Identify which cell holds the provided text, then report its (X, Y) central coordinate. 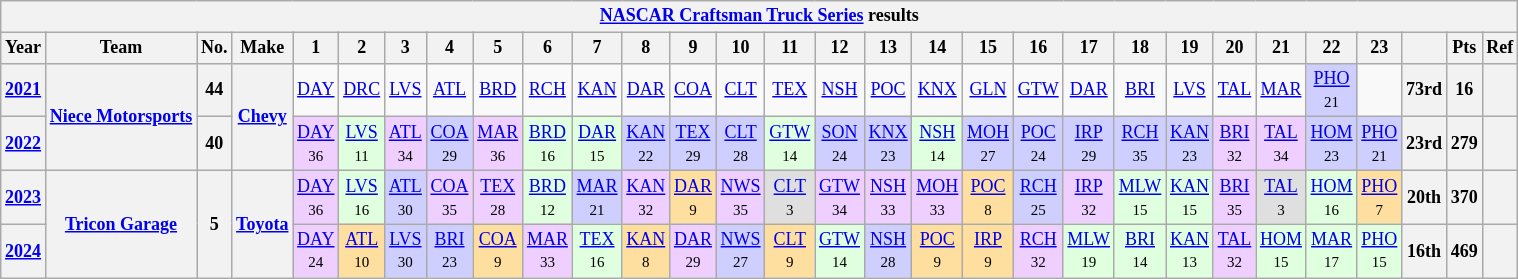
DAY24 (316, 251)
COA (694, 90)
Make (262, 48)
13 (888, 48)
2023 (24, 197)
BRD12 (548, 197)
LVS30 (405, 251)
ATL (450, 90)
IRP29 (1088, 144)
4 (450, 48)
7 (597, 48)
MAR36 (498, 144)
3 (405, 48)
23 (1380, 48)
9 (694, 48)
Tricon Garage (120, 224)
21 (1282, 48)
370 (1464, 197)
MAR21 (597, 197)
18 (1140, 48)
PHO7 (1380, 197)
LVS16 (362, 197)
KAN (597, 90)
44 (214, 90)
Niece Motorsports (120, 116)
KAN23 (1190, 144)
BRI23 (450, 251)
TAL3 (1282, 197)
POC8 (988, 197)
DRC (362, 90)
NSH28 (888, 251)
MAR17 (1332, 251)
TAL34 (1282, 144)
CLT9 (790, 251)
1 (316, 48)
KAN22 (646, 144)
Year (24, 48)
BRD (498, 90)
DAY (316, 90)
POC (888, 90)
BRI (1140, 90)
16th (1424, 251)
DAR9 (694, 197)
POC24 (1038, 144)
Toyota (262, 224)
23rd (1424, 144)
NSH33 (888, 197)
ATL30 (405, 197)
BRI35 (1234, 197)
DAR29 (694, 251)
11 (790, 48)
TEX (790, 90)
NWS35 (740, 197)
HOM23 (1332, 144)
RCH25 (1038, 197)
MLW15 (1140, 197)
8 (646, 48)
KNX (938, 90)
2 (362, 48)
NWS27 (740, 251)
Pts (1464, 48)
2021 (24, 90)
TAL32 (1234, 251)
GTW34 (840, 197)
279 (1464, 144)
Ref (1500, 48)
COA29 (450, 144)
BRI32 (1234, 144)
22 (1332, 48)
NSH14 (938, 144)
6 (548, 48)
19 (1190, 48)
12 (840, 48)
TEX16 (597, 251)
MAR33 (548, 251)
73rd (1424, 90)
Chevy (262, 116)
RCH32 (1038, 251)
BRI14 (1140, 251)
ATL34 (405, 144)
MOH27 (988, 144)
NASCAR Craftsman Truck Series results (760, 16)
RCH (548, 90)
KAN13 (1190, 251)
17 (1088, 48)
No. (214, 48)
DAR15 (597, 144)
MAR (1282, 90)
HOM16 (1332, 197)
IRP32 (1088, 197)
RCH35 (1140, 144)
COA9 (498, 251)
TEX28 (498, 197)
CLT (740, 90)
PHO15 (1380, 251)
LVS11 (362, 144)
GLN (988, 90)
HOM15 (1282, 251)
469 (1464, 251)
Team (120, 48)
KAN15 (1190, 197)
KAN8 (646, 251)
TEX29 (694, 144)
ATL10 (362, 251)
2022 (24, 144)
BRD16 (548, 144)
POC9 (938, 251)
15 (988, 48)
2024 (24, 251)
GTW (1038, 90)
10 (740, 48)
TAL (1234, 90)
NSH (840, 90)
KAN32 (646, 197)
IRP9 (988, 251)
20 (1234, 48)
MLW19 (1088, 251)
COA35 (450, 197)
MOH33 (938, 197)
SON24 (840, 144)
20th (1424, 197)
14 (938, 48)
CLT28 (740, 144)
CLT3 (790, 197)
40 (214, 144)
KNX23 (888, 144)
